Capture the cell that displays the provided text and extract its [x, y] central coordinate. 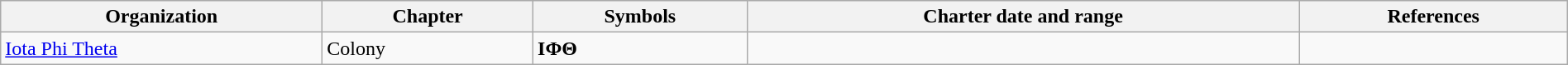
Charter date and range [1023, 17]
Organization [162, 17]
Chapter [428, 17]
References [1433, 17]
Symbols [640, 17]
Colony [428, 48]
Iota Phi Theta [162, 48]
ΙΦΘ [640, 48]
